Determine the (X, Y) coordinate at the center of the cell enclosing the given text.  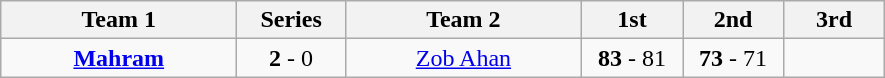
73 - 71 (732, 58)
Zob Ahan (463, 58)
2nd (732, 20)
3rd (834, 20)
Series (292, 20)
1st (632, 20)
Team 1 (119, 20)
83 - 81 (632, 58)
Team 2 (463, 20)
Mahram (119, 58)
2 - 0 (292, 58)
